From the cell containing the given text, extract its center point as [x, y] coordinate. 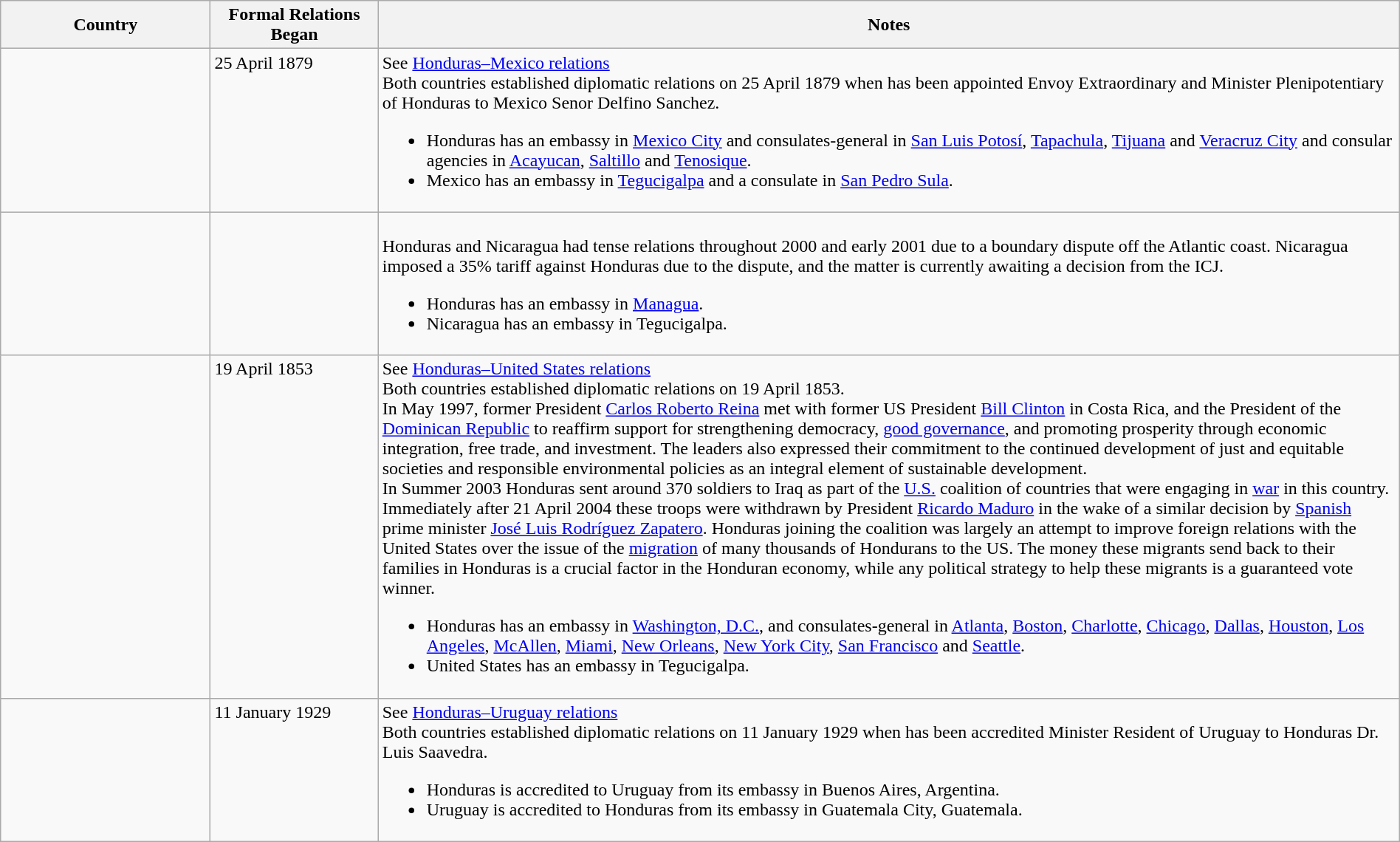
19 April 1853 [294, 527]
Notes [889, 25]
25 April 1879 [294, 130]
11 January 1929 [294, 770]
Formal Relations Began [294, 25]
Country [106, 25]
